Scan for the cell matching the given text and deliver its (x, y) coordinate at center. 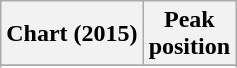
Peakposition (189, 34)
Chart (2015) (72, 34)
